Return [x, y] of the center of cell containing provided text 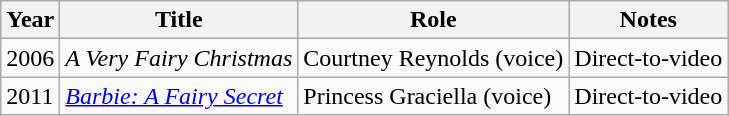
2006 [30, 58]
Princess Graciella (voice) [434, 96]
Notes [648, 20]
A Very Fairy Christmas [179, 58]
2011 [30, 96]
Title [179, 20]
Role [434, 20]
Year [30, 20]
Courtney Reynolds (voice) [434, 58]
Barbie: A Fairy Secret [179, 96]
